Output the (x, y) coordinate of the center of the cell containing the given text.  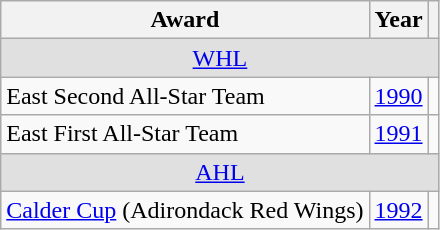
East Second All-Star Team (185, 96)
Calder Cup (Adirondack Red Wings) (185, 210)
East First All-Star Team (185, 134)
1992 (398, 210)
1990 (398, 96)
Award (185, 20)
WHL (220, 58)
AHL (220, 172)
Year (398, 20)
1991 (398, 134)
